Output the [X, Y] coordinate of the center of the cell containing the given text.  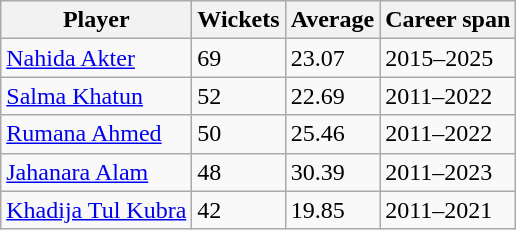
Khadija Tul Kubra [96, 210]
Average [332, 20]
Career span [448, 20]
Nahida Akter [96, 58]
48 [238, 172]
Jahanara Alam [96, 172]
Rumana Ahmed [96, 134]
22.69 [332, 96]
52 [238, 96]
30.39 [332, 172]
Salma Khatun [96, 96]
69 [238, 58]
25.46 [332, 134]
2015–2025 [448, 58]
19.85 [332, 210]
42 [238, 210]
Wickets [238, 20]
2011–2021 [448, 210]
50 [238, 134]
Player [96, 20]
2011–2023 [448, 172]
23.07 [332, 58]
